Extract the (x, y) coordinate from the center of the cell holding the provided text.  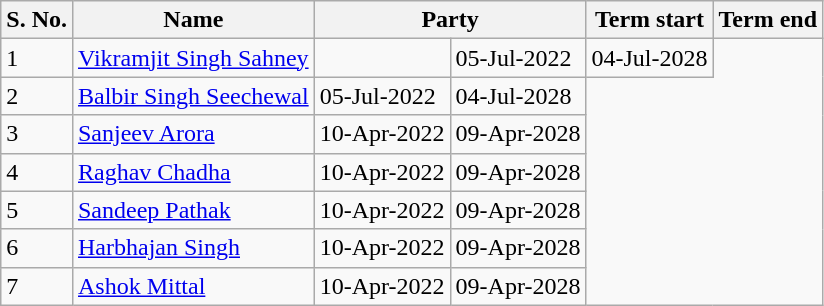
Party (450, 20)
S. No. (37, 20)
3 (37, 134)
Term start (650, 20)
6 (37, 248)
Raghav Chadha (193, 172)
Term end (768, 20)
7 (37, 286)
5 (37, 210)
Ashok Mittal (193, 286)
1 (37, 58)
4 (37, 172)
Sanjeev Arora (193, 134)
Sandeep Pathak (193, 210)
Harbhajan Singh (193, 248)
Name (193, 20)
2 (37, 96)
Vikramjit Singh Sahney (193, 58)
Balbir Singh Seechewal (193, 96)
